Find where the given text appears and provide that cell's center as (X, Y) coordinate. 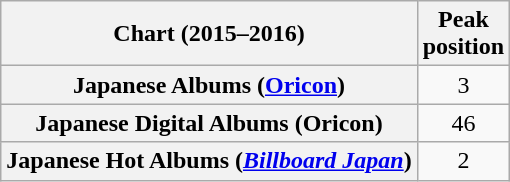
Chart (2015–2016) (209, 34)
2 (463, 161)
Peakposition (463, 34)
46 (463, 123)
Japanese Hot Albums (Billboard Japan) (209, 161)
3 (463, 85)
Japanese Albums (Oricon) (209, 85)
Japanese Digital Albums (Oricon) (209, 123)
